Pinpoint the cell where the given text exists, returning its (X, Y) midpoint coordinate. 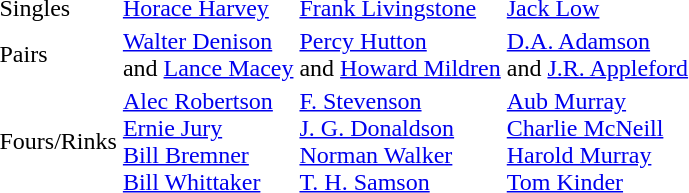
D.A. Adamsonand J.R. Appleford (597, 54)
Walter Denisonand Lance Macey (208, 54)
Percy Huttonand Howard Mildren (400, 54)
